From the cell containing the given text, extract its center point as [X, Y] coordinate. 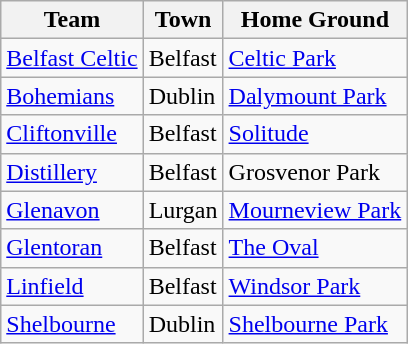
Windsor Park [315, 286]
Bohemians [72, 96]
Glenavon [72, 210]
Mourneview Park [315, 210]
Home Ground [315, 20]
Shelbourne Park [315, 324]
Shelbourne [72, 324]
Glentoran [72, 248]
Team [72, 20]
Belfast Celtic [72, 58]
The Oval [315, 248]
Town [183, 20]
Dalymount Park [315, 96]
Linfield [72, 286]
Grosvenor Park [315, 172]
Lurgan [183, 210]
Celtic Park [315, 58]
Solitude [315, 134]
Distillery [72, 172]
Cliftonville [72, 134]
